Search for the cell housing the specified text and yield its (x, y) center coordinate. 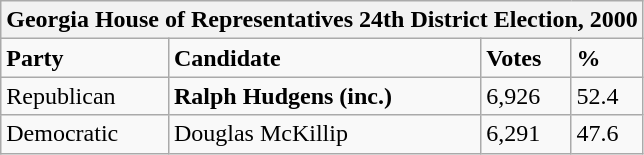
6,926 (526, 96)
6,291 (526, 134)
% (607, 58)
Georgia House of Representatives 24th District Election, 2000 (322, 20)
Democratic (85, 134)
Party (85, 58)
Republican (85, 96)
47.6 (607, 134)
Candidate (324, 58)
Douglas McKillip (324, 134)
Votes (526, 58)
Ralph Hudgens (inc.) (324, 96)
52.4 (607, 96)
